Determine the (x, y) coordinate at the center of the cell enclosing the given text.  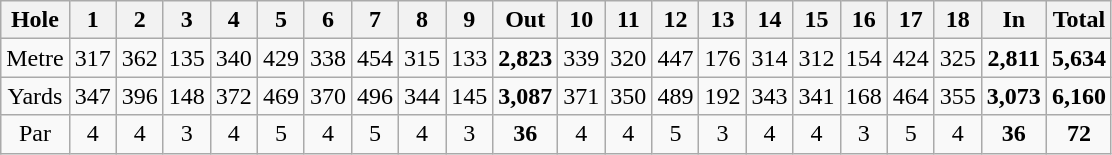
362 (140, 58)
396 (140, 96)
154 (864, 58)
371 (582, 96)
10 (582, 20)
454 (374, 58)
In (1014, 20)
6,160 (1078, 96)
17 (910, 20)
8 (422, 20)
489 (676, 96)
148 (186, 96)
355 (958, 96)
13 (722, 20)
372 (234, 96)
496 (374, 96)
145 (470, 96)
Metre (35, 58)
325 (958, 58)
350 (628, 96)
Out (526, 20)
447 (676, 58)
370 (328, 96)
312 (816, 58)
338 (328, 58)
347 (92, 96)
315 (422, 58)
3,087 (526, 96)
9 (470, 20)
5,634 (1078, 58)
6 (328, 20)
339 (582, 58)
Yards (35, 96)
133 (470, 58)
429 (280, 58)
Total (1078, 20)
317 (92, 58)
176 (722, 58)
192 (722, 96)
Par (35, 134)
3,073 (1014, 96)
14 (770, 20)
16 (864, 20)
Hole (35, 20)
343 (770, 96)
135 (186, 58)
424 (910, 58)
18 (958, 20)
2,823 (526, 58)
15 (816, 20)
341 (816, 96)
469 (280, 96)
12 (676, 20)
344 (422, 96)
72 (1078, 134)
314 (770, 58)
340 (234, 58)
320 (628, 58)
11 (628, 20)
7 (374, 20)
2 (140, 20)
1 (92, 20)
464 (910, 96)
2,811 (1014, 58)
168 (864, 96)
